Return (x, y) of the center of cell containing provided text 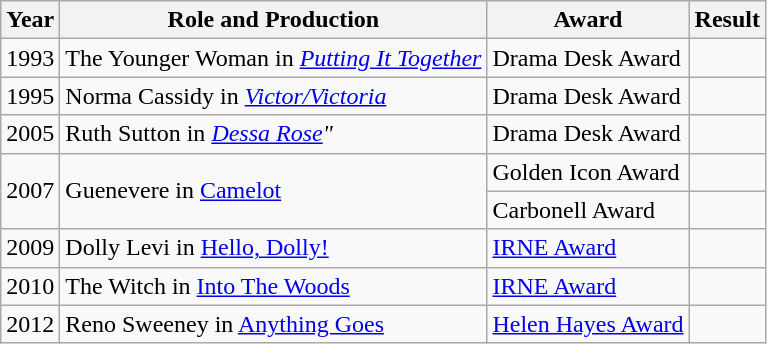
Golden Icon Award (588, 172)
2012 (30, 324)
The Witch in Into The Woods (274, 286)
Helen Hayes Award (588, 324)
Norma Cassidy in Victor/Victoria (274, 96)
Result (727, 20)
2010 (30, 286)
The Younger Woman in Putting It Together (274, 58)
1995 (30, 96)
Award (588, 20)
Carbonell Award (588, 210)
Dolly Levi in Hello, Dolly! (274, 248)
2007 (30, 191)
2009 (30, 248)
Reno Sweeney in Anything Goes (274, 324)
1993 (30, 58)
Role and Production (274, 20)
Year (30, 20)
Ruth Sutton in Dessa Rose" (274, 134)
2005 (30, 134)
Guenevere in Camelot (274, 191)
